Find where the given text appears and provide that cell's center as (x, y) coordinate. 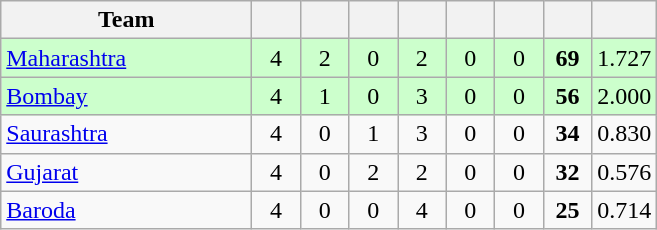
Gujarat (126, 172)
69 (568, 58)
1.727 (624, 58)
2.000 (624, 96)
0.714 (624, 210)
32 (568, 172)
Bombay (126, 96)
0.576 (624, 172)
0.830 (624, 134)
34 (568, 134)
25 (568, 210)
Saurashtra (126, 134)
Baroda (126, 210)
Maharashtra (126, 58)
56 (568, 96)
Team (126, 20)
